Find where the given text appears and provide that cell's center as (X, Y) coordinate. 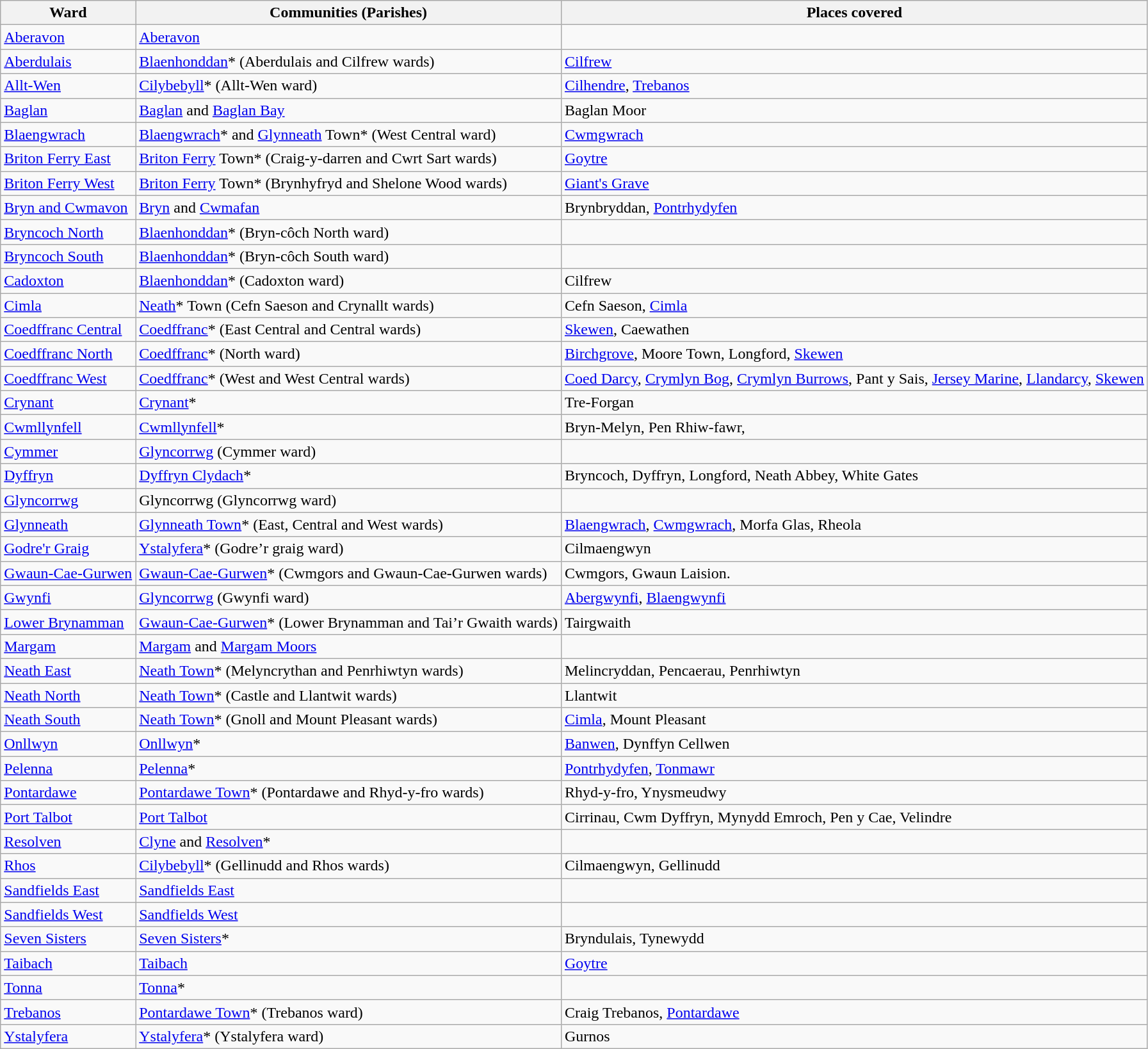
Onllwyn* (348, 744)
Margam and Margam Moors (348, 646)
Cwmllynfell* (348, 427)
Trebanos (68, 1012)
Neath Town* (Castle and Llantwit wards) (348, 695)
Coedffranc North (68, 354)
Onllwyn (68, 744)
Craig Trebanos, Pontardawe (854, 1012)
Gurnos (854, 1036)
Blaengwrach* and Glynneath Town* (West Central ward) (348, 134)
Pontrhydyfen, Tonmawr (854, 768)
Blaenhonddan* (Aberdulais and Cilfrew wards) (348, 61)
Gwynfi (68, 598)
Birchgrove, Moore Town, Longford, Skewen (854, 354)
Briton Ferry East (68, 159)
Resolven (68, 842)
Cimla, Mount Pleasant (854, 720)
Ward (68, 13)
Coedffranc* (North ward) (348, 354)
Blaengwrach (68, 134)
Communities (Parishes) (348, 13)
Aberdulais (68, 61)
Crynant (68, 403)
Ystalyfera* (Godre’r graig ward) (348, 549)
Glyncorrwg (Glyncorrwg ward) (348, 500)
Blaenhonddan* (Bryn-côch North ward) (348, 232)
Pelenna (68, 768)
Gwaun-Cae-Gurwen* (Lower Brynamman and Tai’r Gwaith wards) (348, 622)
Seven Sisters* (348, 939)
Pontardawe (68, 793)
Briton Ferry Town* (Craig-y-darren and Cwrt Sart wards) (348, 159)
Coed Darcy, Crymlyn Bog, Crymlyn Burrows, Pant y Sais, Jersey Marine, Llandarcy, Skewen (854, 378)
Cimla (68, 305)
Abergwynfi, Blaengwynfi (854, 598)
Allt-Wen (68, 86)
Neath North (68, 695)
Baglan (68, 110)
Cymmer (68, 451)
Places covered (854, 13)
Rhyd-y-fro, Ynysmeudwy (854, 793)
Cwmllynfell (68, 427)
Bryndulais, Tynewydd (854, 939)
Crynant* (348, 403)
Glyncorrwg (Gwynfi ward) (348, 598)
Baglan and Baglan Bay (348, 110)
Neath East (68, 671)
Cilhendre, Trebanos (854, 86)
Glyncorrwg (Cymmer ward) (348, 451)
Bryncoch, Dyffryn, Longford, Neath Abbey, White Gates (854, 476)
Briton Ferry Town* (Brynhyfryd and Shelone Wood wards) (348, 183)
Blaenhonddan* (Bryn-côch South ward) (348, 256)
Giant's Grave (854, 183)
Bryncoch North (68, 232)
Blaengwrach, Cwmgwrach, Morfa Glas, Rheola (854, 524)
Rhos (68, 866)
Blaenhonddan* (Cadoxton ward) (348, 281)
Glynneath (68, 524)
Briton Ferry West (68, 183)
Gwaun-Cae-Gurwen (68, 573)
Melincryddan, Pencaerau, Penrhiwtyn (854, 671)
Ystalyfera* (Ystalyfera ward) (348, 1036)
Neath Town* (Gnoll and Mount Pleasant wards) (348, 720)
Brynbryddan, Pontrhydyfen (854, 207)
Baglan Moor (854, 110)
Skewen, Caewathen (854, 330)
Margam (68, 646)
Gwaun-Cae-Gurwen* (Cwmgors and Gwaun-Cae-Gurwen wards) (348, 573)
Lower Brynamman (68, 622)
Cilmaengwyn (854, 549)
Pontardawe Town* (Pontardawe and Rhyd-y-fro wards) (348, 793)
Banwen, Dynffyn Cellwen (854, 744)
Bryn and Cwmafan (348, 207)
Bryn and Cwmavon (68, 207)
Cilybebyll* (Allt-Wen ward) (348, 86)
Ystalyfera (68, 1036)
Coedffranc West (68, 378)
Neath Town* (Melyncrythan and Penrhiwtyn wards) (348, 671)
Cirrinau, Cwm Dyffryn, Mynydd Emroch, Pen y Cae, Velindre (854, 817)
Cwmgwrach (854, 134)
Glyncorrwg (68, 500)
Cadoxton (68, 281)
Bryncoch South (68, 256)
Glynneath Town* (East, Central and West wards) (348, 524)
Tre-Forgan (854, 403)
Clyne and Resolven* (348, 842)
Cilmaengwyn, Gellinudd (854, 866)
Tonna (68, 988)
Cilybebyll* (Gellinudd and Rhos wards) (348, 866)
Dyffryn Clydach* (348, 476)
Dyffryn (68, 476)
Tonna* (348, 988)
Godre'r Graig (68, 549)
Llantwit (854, 695)
Coedffranc* (West and West Central wards) (348, 378)
Coedffranc* (East Central and Central wards) (348, 330)
Coedffranc Central (68, 330)
Bryn-Melyn, Pen Rhiw-fawr, (854, 427)
Neath* Town (Cefn Saeson and Crynallt wards) (348, 305)
Cefn Saeson, Cimla (854, 305)
Cwmgors, Gwaun Laision. (854, 573)
Pontardawe Town* (Trebanos ward) (348, 1012)
Pelenna* (348, 768)
Seven Sisters (68, 939)
Tairgwaith (854, 622)
Neath South (68, 720)
